Extract the (x, y) coordinate from the center of the cell holding the provided text.  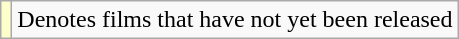
Denotes films that have not yet been released (235, 20)
